Identify which cell holds the provided text, then report its (X, Y) central coordinate. 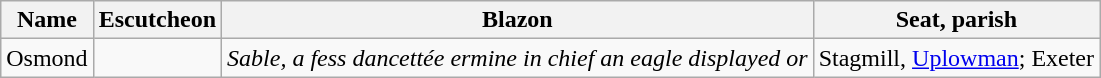
Blazon (518, 20)
Name (47, 20)
Sable, a fess dancettée ermine in chief an eagle displayed or (518, 58)
Seat, parish (956, 20)
Osmond (47, 58)
Escutcheon (157, 20)
Stagmill, Uplowman; Exeter (956, 58)
